Output the [X, Y] coordinate of the center of the cell containing the given text.  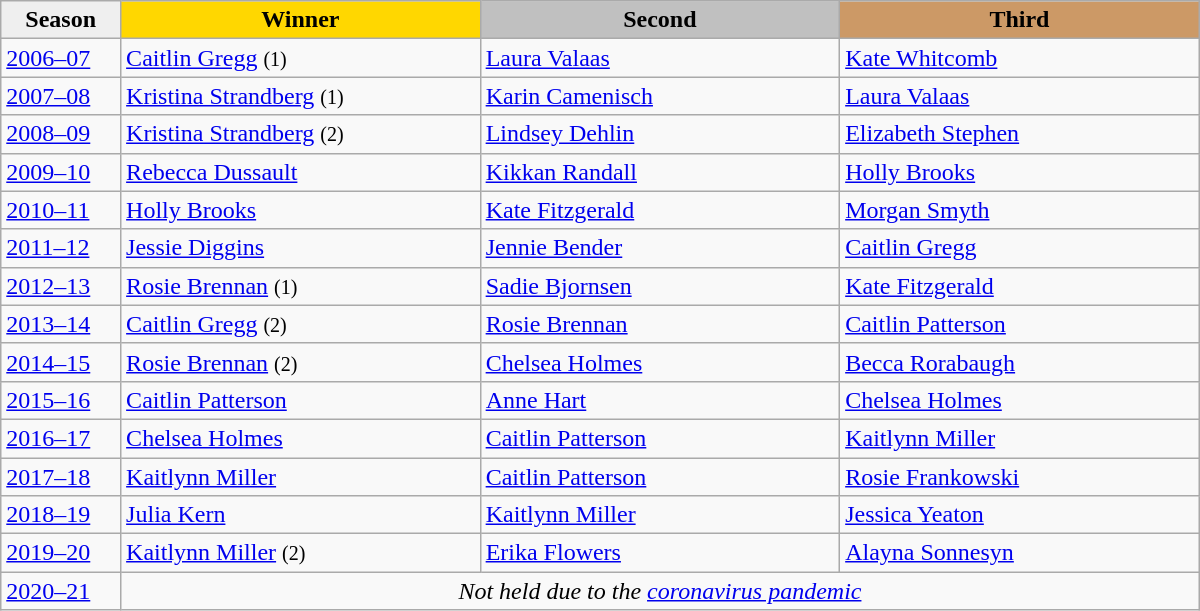
Rosie Brennan [660, 324]
Rosie Frankowski [1020, 477]
Becca Rorabaugh [1020, 362]
Jennie Bender [660, 248]
2006–07 [61, 58]
Erika Flowers [660, 553]
Karin Camenisch [660, 96]
Not held due to the coronavirus pandemic [660, 591]
Morgan Smyth [1020, 210]
Kikkan Randall [660, 172]
2012–13 [61, 286]
Season [61, 20]
Lindsey Dehlin [660, 134]
Elizabeth Stephen [1020, 134]
Sadie Bjornsen [660, 286]
Second [660, 20]
2008–09 [61, 134]
Anne Hart [660, 400]
2018–19 [61, 515]
2013–14 [61, 324]
Caitlin Gregg [1020, 248]
Julia Kern [301, 515]
Rosie Brennan (1) [301, 286]
Jessie Diggins [301, 248]
Rebecca Dussault [301, 172]
Winner [301, 20]
2019–20 [61, 553]
2014–15 [61, 362]
Kaitlynn Miller (2) [301, 553]
2010–11 [61, 210]
Third [1020, 20]
Kristina Strandberg (1) [301, 96]
Alayna Sonnesyn [1020, 553]
Rosie Brennan (2) [301, 362]
2011–12 [61, 248]
2020–21 [61, 591]
2009–10 [61, 172]
Caitlin Gregg (2) [301, 324]
2007–08 [61, 96]
2016–17 [61, 438]
Caitlin Gregg (1) [301, 58]
Jessica Yeaton [1020, 515]
Kate Whitcomb [1020, 58]
2015–16 [61, 400]
Kristina Strandberg (2) [301, 134]
2017–18 [61, 477]
